Capture the cell that displays the provided text and extract its (x, y) central coordinate. 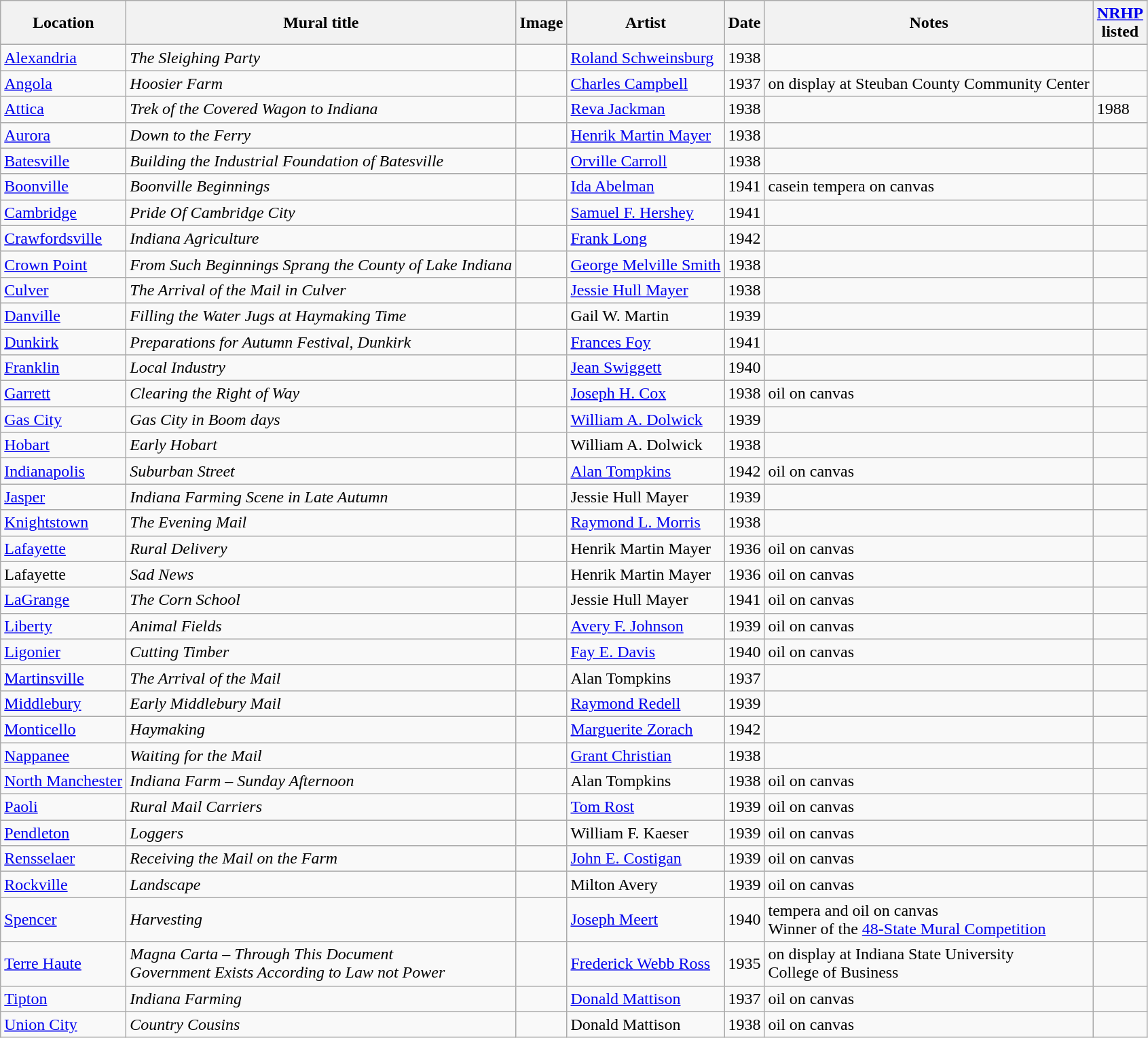
Danville (64, 316)
Down to the Ferry (321, 135)
1988 (1120, 109)
Haymaking (321, 729)
Boonville Beginnings (321, 187)
Middlebury (64, 703)
Orville Carroll (646, 161)
William F. Kaeser (646, 833)
The Arrival of the Mail (321, 678)
Indianapolis (64, 471)
Filling the Water Jugs at Haymaking Time (321, 316)
Joseph H. Cox (646, 394)
Hobart (64, 445)
Franklin (64, 368)
Preparations for Autumn Festival, Dunkirk (321, 341)
Union City (64, 1024)
Fay E. Davis (646, 652)
Artist (646, 23)
The Corn School (321, 600)
Terre Haute (64, 964)
Indiana Farm – Sunday Afternoon (321, 781)
Animal Fields (321, 626)
Tom Rost (646, 807)
Cambridge (64, 212)
The Arrival of the Mail in Culver (321, 290)
Liberty (64, 626)
Knightstown (64, 523)
Notes (929, 23)
John E. Costigan (646, 859)
Loggers (321, 833)
Joseph Meert (646, 919)
Samuel F. Hershey (646, 212)
The Sleighing Party (321, 58)
Jean Swiggett (646, 368)
Gas City (64, 420)
Roland Schweinsburg (646, 58)
Rural Mail Carriers (321, 807)
Ida Abelman (646, 187)
North Manchester (64, 781)
Raymond L. Morris (646, 523)
Location (64, 23)
Pendleton (64, 833)
Spencer (64, 919)
LaGrange (64, 600)
Pride Of Cambridge City (321, 212)
Reva Jackman (646, 109)
Nappanee (64, 756)
Attica (64, 109)
Dunkirk (64, 341)
George Melville Smith (646, 264)
Monticello (64, 729)
Local Industry (321, 368)
Marguerite Zorach (646, 729)
on display at Indiana State University College of Business (929, 964)
Alexandria (64, 58)
Mural title (321, 23)
Gail W. Martin (646, 316)
Gas City in Boom days (321, 420)
The Evening Mail (321, 523)
Early Hobart (321, 445)
Frederick Webb Ross (646, 964)
Date (744, 23)
Cutting Timber (321, 652)
Indiana Farming Scene in Late Autumn (321, 497)
Charles Campbell (646, 84)
Aurora (64, 135)
Crown Point (64, 264)
Rensselaer (64, 859)
Building the Industrial Foundation of Batesville (321, 161)
Rural Delivery (321, 549)
From Such Beginnings Sprang the County of Lake Indiana (321, 264)
Suburban Street (321, 471)
Harvesting (321, 919)
Milton Avery (646, 885)
casein tempera on canvas (929, 187)
Jasper (64, 497)
Landscape (321, 885)
Sad News (321, 574)
Receiving the Mail on the Farm (321, 859)
Frank Long (646, 238)
1935 (744, 964)
Boonville (64, 187)
Paoli (64, 807)
Martinsville (64, 678)
Trek of the Covered Wagon to Indiana (321, 109)
NRHPlisted (1120, 23)
Hoosier Farm (321, 84)
Culver (64, 290)
Indiana Agriculture (321, 238)
Magna Carta – Through This Document Government Exists According to Law not Power (321, 964)
Batesville (64, 161)
Frances Foy (646, 341)
Image (542, 23)
Indiana Farming (321, 999)
Avery F. Johnson (646, 626)
on display at Steuban County Community Center (929, 84)
Crawfordsville (64, 238)
Waiting for the Mail (321, 756)
Rockville (64, 885)
Raymond Redell (646, 703)
Early Middlebury Mail (321, 703)
Garrett (64, 394)
Grant Christian (646, 756)
Angola (64, 84)
tempera and oil on canvasWinner of the 48-State Mural Competition (929, 919)
Country Cousins (321, 1024)
Tipton (64, 999)
Ligonier (64, 652)
Clearing the Right of Way (321, 394)
